Find where the given text appears and provide that cell's center as (x, y) coordinate. 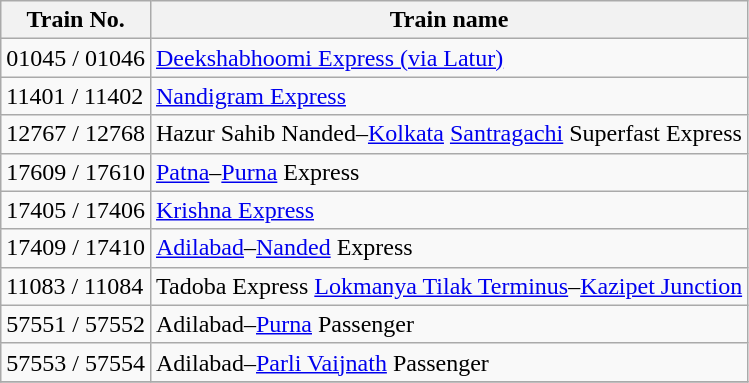
Train name (448, 20)
01045 / 01046 (76, 58)
Nandigram Express (448, 96)
12767 / 12768 (76, 134)
Krishna Express (448, 210)
11401 / 11402 (76, 96)
Tadoba Express Lokmanya Tilak Terminus–Kazipet Junction (448, 286)
17405 / 17406 (76, 210)
Train No. (76, 20)
Adilabad–Parli Vaijnath Passenger (448, 362)
57551 / 57552 (76, 324)
17409 / 17410 (76, 248)
Adilabad–Purna Passenger (448, 324)
Adilabad–Nanded Express (448, 248)
Patna–Purna Express (448, 172)
11083 / 11084 (76, 286)
Deekshabhoomi Express (via Latur) (448, 58)
57553 / 57554 (76, 362)
Hazur Sahib Nanded–Kolkata Santragachi Superfast Express (448, 134)
17609 / 17610 (76, 172)
